Detect which cell encompasses the target text, then output its (X, Y) center coordinate. 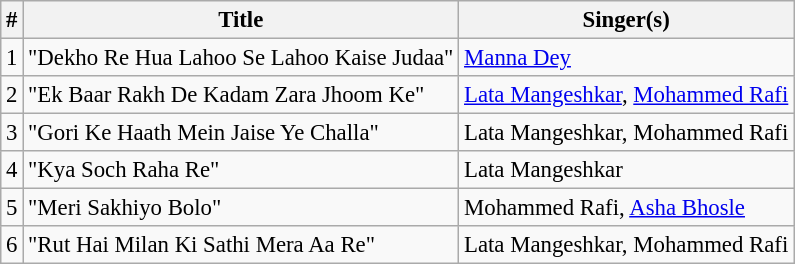
"Kya Soch Raha Re" (241, 170)
Lata Mangeshkar (626, 170)
Title (241, 20)
5 (12, 208)
4 (12, 170)
Manna Dey (626, 58)
"Ek Baar Rakh De Kadam Zara Jhoom Ke" (241, 95)
Mohammed Rafi, Asha Bhosle (626, 208)
6 (12, 245)
"Dekho Re Hua Lahoo Se Lahoo Kaise Judaa" (241, 58)
Singer(s) (626, 20)
3 (12, 133)
1 (12, 58)
"Meri Sakhiyo Bolo" (241, 208)
"Gori Ke Haath Mein Jaise Ye Challa" (241, 133)
2 (12, 95)
"Rut Hai Milan Ki Sathi Mera Aa Re" (241, 245)
# (12, 20)
